Extract the [X, Y] coordinate from the center of the cell holding the provided text.  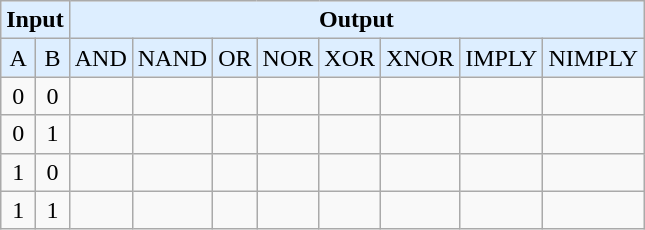
XOR [350, 58]
Input [35, 20]
NAND [172, 58]
Output [356, 20]
NOR [288, 58]
B [52, 58]
OR [235, 58]
A [18, 58]
IMPLY [502, 58]
XNOR [420, 58]
AND [100, 58]
NIMPLY [594, 58]
